Pinpoint the cell where the given text exists, returning its [X, Y] midpoint coordinate. 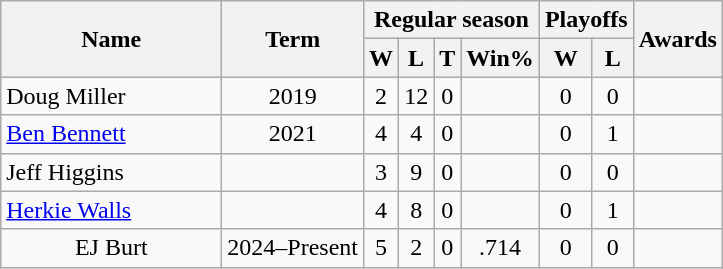
Playoffs [586, 20]
Name [112, 39]
12 [416, 96]
T [448, 58]
5 [382, 248]
Doug Miller [112, 96]
Herkie Walls [112, 210]
8 [416, 210]
Ben Bennett [112, 134]
Awards [678, 39]
2024–Present [293, 248]
Win% [500, 58]
Term [293, 39]
.714 [500, 248]
EJ Burt [112, 248]
2021 [293, 134]
9 [416, 172]
2019 [293, 96]
3 [382, 172]
Jeff Higgins [112, 172]
Regular season [452, 20]
